Scan for the cell matching the given text and deliver its (X, Y) coordinate at center. 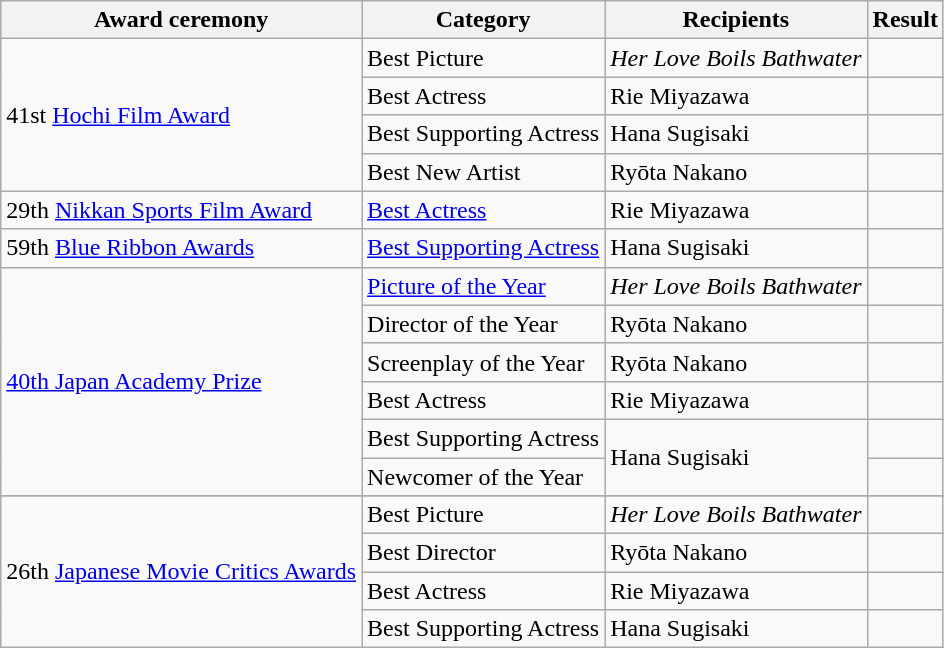
Newcomer of the Year (484, 477)
Category (484, 20)
Award ceremony (182, 20)
26th Japanese Movie Critics Awards (182, 572)
Director of the Year (484, 324)
Best New Artist (484, 172)
Best Director (484, 553)
Result (905, 20)
Screenplay of the Year (484, 362)
41st Hochi Film Award (182, 115)
59th Blue Ribbon Awards (182, 248)
Picture of the Year (484, 286)
Recipients (736, 20)
40th Japan Academy Prize (182, 381)
29th Nikkan Sports Film Award (182, 210)
